Capture the cell that displays the provided text and extract its (x, y) central coordinate. 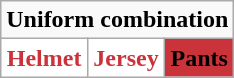
Jersey (126, 58)
Helmet (44, 58)
Pants (200, 58)
Uniform combination (118, 20)
